Determine the [X, Y] coordinate at the center of the cell enclosing the given text.  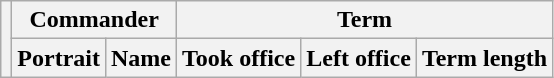
Commander [94, 20]
Name [140, 58]
Term length [484, 58]
Term [365, 20]
Left office [359, 58]
Took office [239, 58]
Portrait [59, 58]
